From the cell containing the given text, extract its center point as (x, y) coordinate. 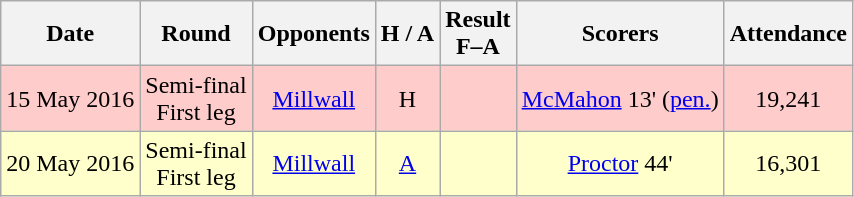
H (407, 98)
15 May 2016 (70, 98)
Scorers (620, 34)
Opponents (314, 34)
20 May 2016 (70, 164)
19,241 (788, 98)
Attendance (788, 34)
Proctor 44' (620, 164)
Date (70, 34)
ResultF–A (478, 34)
A (407, 164)
16,301 (788, 164)
McMahon 13' (pen.) (620, 98)
H / A (407, 34)
Round (196, 34)
